Scan for the cell matching the given text and deliver its [X, Y] coordinate at center. 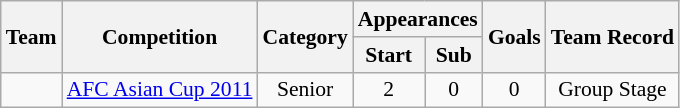
Category [306, 36]
Group Stage [612, 90]
2 [389, 90]
Team [32, 36]
Goals [514, 36]
Sub [454, 55]
Start [389, 55]
Team Record [612, 36]
AFC Asian Cup 2011 [160, 90]
Appearances [418, 19]
Competition [160, 36]
Senior [306, 90]
